Identify which cell holds the provided text, then report its (x, y) central coordinate. 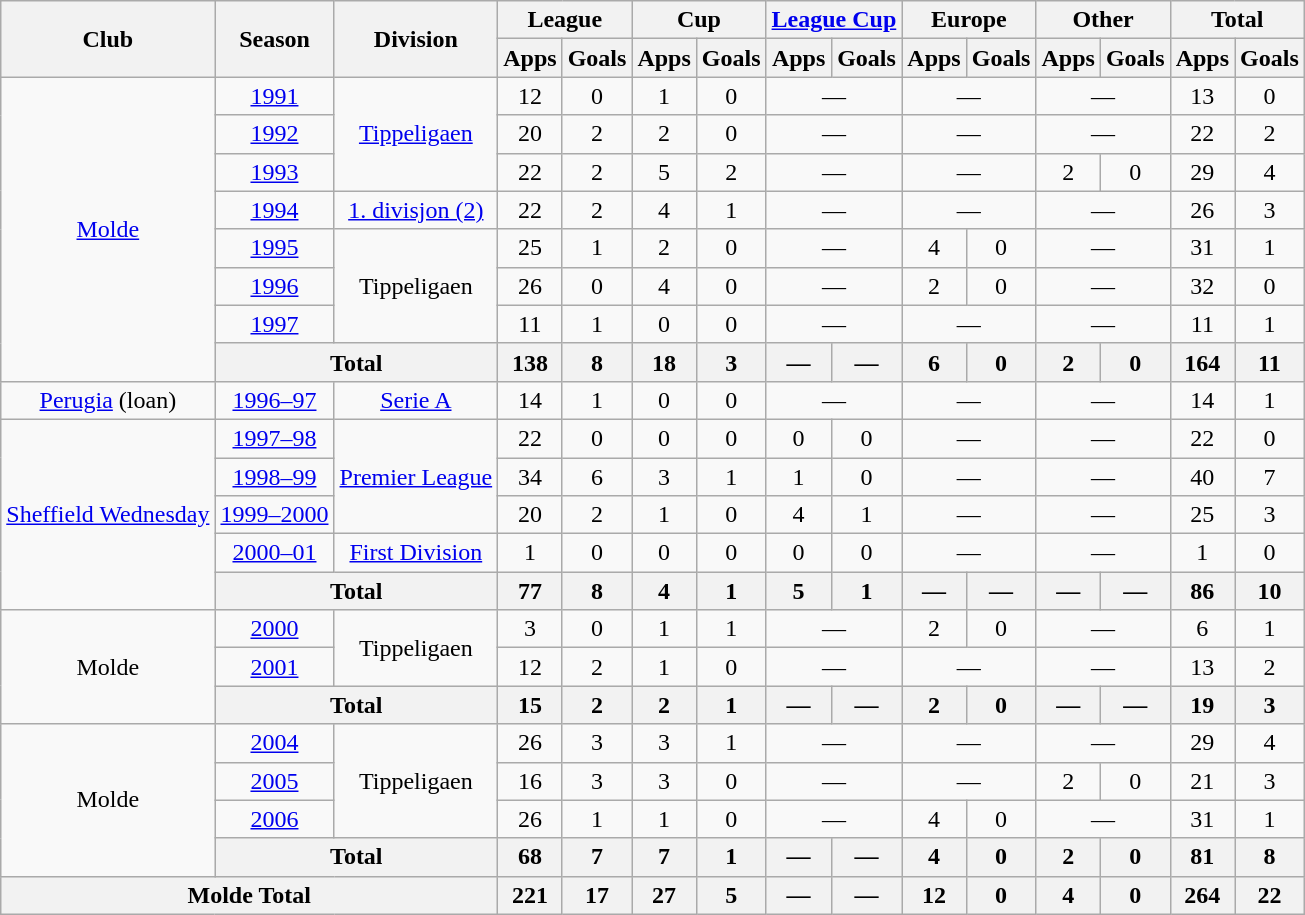
10 (1270, 591)
League Cup (834, 20)
21 (1202, 781)
221 (530, 895)
Club (108, 39)
164 (1202, 362)
27 (664, 895)
86 (1202, 591)
2004 (274, 743)
1997 (274, 324)
1991 (274, 96)
Cup (699, 20)
Sheffield Wednesday (108, 514)
138 (530, 362)
1999–2000 (274, 515)
1995 (274, 248)
2005 (274, 781)
1996 (274, 286)
Season (274, 39)
Europe (969, 20)
81 (1202, 857)
2000–01 (274, 553)
1993 (274, 172)
Premier League (416, 476)
Division (416, 39)
Molde Total (250, 895)
1998–99 (274, 477)
15 (530, 705)
18 (664, 362)
32 (1202, 286)
264 (1202, 895)
1994 (274, 210)
Other (1103, 20)
17 (597, 895)
34 (530, 477)
League (565, 20)
40 (1202, 477)
2001 (274, 667)
2000 (274, 629)
2006 (274, 819)
Perugia (loan) (108, 400)
First Division (416, 553)
1992 (274, 134)
77 (530, 591)
68 (530, 857)
Serie A (416, 400)
16 (530, 781)
1996–97 (274, 400)
1997–98 (274, 438)
19 (1202, 705)
1. divisjon (2) (416, 210)
